Detect which cell encompasses the target text, then output its (X, Y) center coordinate. 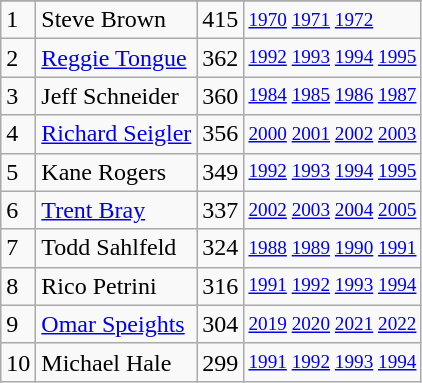
2 (18, 58)
1988 1989 1990 1991 (332, 248)
Michael Hale (116, 362)
360 (220, 96)
2019 2020 2021 2022 (332, 324)
415 (220, 20)
Todd Sahlfeld (116, 248)
304 (220, 324)
349 (220, 172)
Kane Rogers (116, 172)
Omar Speights (116, 324)
Richard Seigler (116, 134)
1984 1985 1986 1987 (332, 96)
8 (18, 286)
9 (18, 324)
362 (220, 58)
3 (18, 96)
2000 2001 2002 2003 (332, 134)
10 (18, 362)
299 (220, 362)
2002 2003 2004 2005 (332, 210)
Steve Brown (116, 20)
356 (220, 134)
1970 1971 1972 (332, 20)
Rico Petrini (116, 286)
Jeff Schneider (116, 96)
1 (18, 20)
4 (18, 134)
Reggie Tongue (116, 58)
Trent Bray (116, 210)
7 (18, 248)
6 (18, 210)
324 (220, 248)
316 (220, 286)
337 (220, 210)
5 (18, 172)
